Locate the cell with the specified text and output its [X, Y] center coordinate. 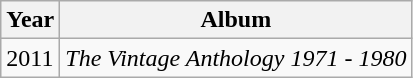
The Vintage Anthology 1971 - 1980 [236, 58]
2011 [30, 58]
Album [236, 20]
Year [30, 20]
